Determine the [x, y] coordinate at the center of the cell enclosing the given text.  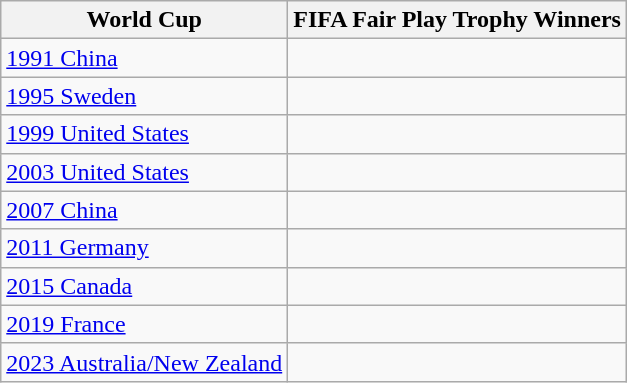
FIFA Fair Play Trophy Winners [458, 20]
2019 France [144, 324]
1991 China [144, 58]
2023 Australia/New Zealand [144, 362]
2011 Germany [144, 248]
2007 China [144, 210]
2003 United States [144, 172]
2015 Canada [144, 286]
1999 United States [144, 134]
1995 Sweden [144, 96]
World Cup [144, 20]
